Pinpoint the cell where the given text exists, returning its [X, Y] midpoint coordinate. 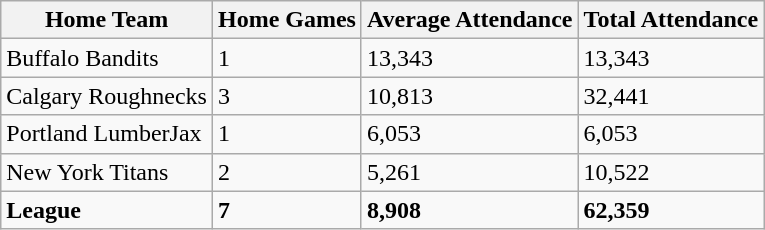
Portland LumberJax [107, 134]
New York Titans [107, 172]
10,813 [470, 96]
32,441 [671, 96]
Total Attendance [671, 20]
Home Games [286, 20]
3 [286, 96]
Average Attendance [470, 20]
5,261 [470, 172]
8,908 [470, 210]
Calgary Roughnecks [107, 96]
Home Team [107, 20]
7 [286, 210]
Buffalo Bandits [107, 58]
62,359 [671, 210]
League [107, 210]
10,522 [671, 172]
2 [286, 172]
